Pinpoint the cell where the given text exists, returning its [x, y] midpoint coordinate. 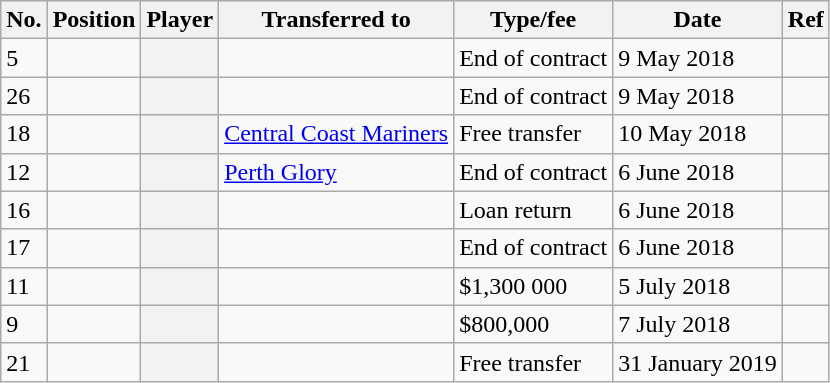
18 [24, 134]
$800,000 [534, 324]
Position [94, 20]
21 [24, 362]
Date [698, 20]
Loan return [534, 210]
7 July 2018 [698, 324]
10 May 2018 [698, 134]
16 [24, 210]
11 [24, 286]
31 January 2019 [698, 362]
Player [180, 20]
Transferred to [336, 20]
5 [24, 58]
12 [24, 172]
17 [24, 248]
Ref [806, 20]
Perth Glory [336, 172]
Type/fee [534, 20]
$1,300 000 [534, 286]
26 [24, 96]
Central Coast Mariners [336, 134]
No. [24, 20]
9 [24, 324]
5 July 2018 [698, 286]
